Scan for the cell matching the given text and deliver its [x, y] coordinate at center. 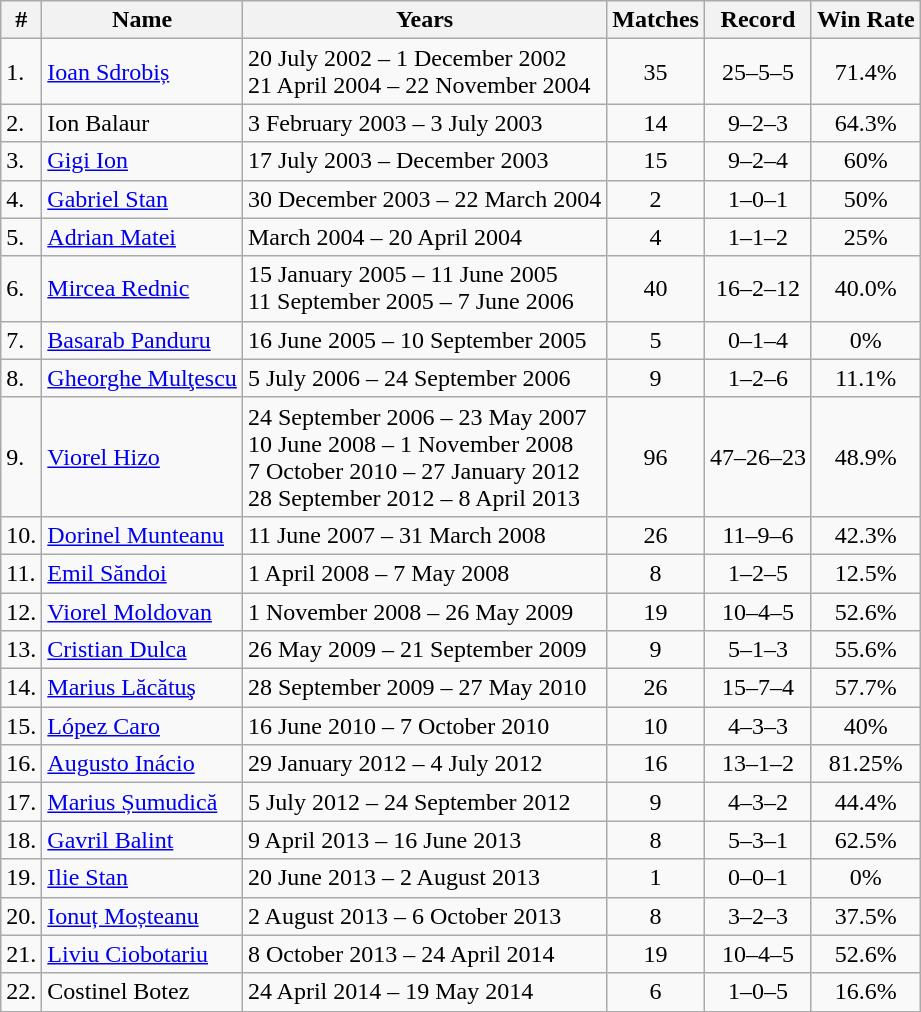
Viorel Hizo [142, 456]
15 [656, 161]
Gheorghe Mulţescu [142, 378]
40% [866, 726]
60% [866, 161]
March 2004 – 20 April 2004 [424, 237]
2 August 2013 – 6 October 2013 [424, 916]
8. [22, 378]
55.6% [866, 650]
28 September 2009 – 27 May 2010 [424, 688]
5 July 2006 – 24 September 2006 [424, 378]
Gabriel Stan [142, 199]
11. [22, 573]
1 April 2008 – 7 May 2008 [424, 573]
Mircea Rednic [142, 288]
5. [22, 237]
47–26–23 [758, 456]
12. [22, 611]
8 October 2013 – 24 April 2014 [424, 954]
3. [22, 161]
25% [866, 237]
Marius Șumudică [142, 802]
13. [22, 650]
3–2–3 [758, 916]
13–1–2 [758, 764]
22. [22, 992]
Marius Lăcătuş [142, 688]
Years [424, 20]
42.3% [866, 535]
Liviu Ciobotariu [142, 954]
Cristian Dulca [142, 650]
16 June 2010 – 7 October 2010 [424, 726]
11.1% [866, 378]
16 June 2005 – 10 September 2005 [424, 340]
Augusto Inácio [142, 764]
40.0% [866, 288]
9–2–4 [758, 161]
5–1–3 [758, 650]
Viorel Moldovan [142, 611]
2 [656, 199]
17. [22, 802]
14 [656, 123]
18. [22, 840]
24 September 2006 – 23 May 200710 June 2008 – 1 November 20087 October 2010 – 27 January 201228 September 2012 – 8 April 2013 [424, 456]
Ilie Stan [142, 878]
11–9–6 [758, 535]
4. [22, 199]
7. [22, 340]
16 [656, 764]
62.5% [866, 840]
24 April 2014 – 19 May 2014 [424, 992]
Ioan Sdrobiș [142, 72]
20 July 2002 – 1 December 200221 April 2004 – 22 November 2004 [424, 72]
Name [142, 20]
14. [22, 688]
81.25% [866, 764]
Record [758, 20]
40 [656, 288]
35 [656, 72]
5 July 2012 – 24 September 2012 [424, 802]
17 July 2003 – December 2003 [424, 161]
20. [22, 916]
21. [22, 954]
30 December 2003 – 22 March 2004 [424, 199]
96 [656, 456]
48.9% [866, 456]
25–5–5 [758, 72]
9. [22, 456]
6 [656, 992]
9–2–3 [758, 123]
Matches [656, 20]
1–0–1 [758, 199]
3 February 2003 – 3 July 2003 [424, 123]
Costinel Botez [142, 992]
Gigi Ion [142, 161]
57.7% [866, 688]
1 November 2008 – 26 May 2009 [424, 611]
16. [22, 764]
# [22, 20]
37.5% [866, 916]
15. [22, 726]
26 May 2009 – 21 September 2009 [424, 650]
9 April 2013 – 16 June 2013 [424, 840]
Ion Balaur [142, 123]
19. [22, 878]
20 June 2013 – 2 August 2013 [424, 878]
1–1–2 [758, 237]
6. [22, 288]
Basarab Panduru [142, 340]
4–3–2 [758, 802]
16–2–12 [758, 288]
1–0–5 [758, 992]
4–3–3 [758, 726]
1. [22, 72]
0–0–1 [758, 878]
64.3% [866, 123]
5 [656, 340]
15 January 2005 – 11 June 200511 September 2005 – 7 June 2006 [424, 288]
71.4% [866, 72]
1 [656, 878]
0–1–4 [758, 340]
2. [22, 123]
29 January 2012 – 4 July 2012 [424, 764]
44.4% [866, 802]
1–2–6 [758, 378]
11 June 2007 – 31 March 2008 [424, 535]
López Caro [142, 726]
Emil Săndoi [142, 573]
Dorinel Munteanu [142, 535]
50% [866, 199]
Ionuț Moșteanu [142, 916]
15–7–4 [758, 688]
16.6% [866, 992]
4 [656, 237]
10 [656, 726]
1–2–5 [758, 573]
12.5% [866, 573]
Adrian Matei [142, 237]
Gavril Balint [142, 840]
Win Rate [866, 20]
5–3–1 [758, 840]
10. [22, 535]
